Find where the given text appears and provide that cell's center as [X, Y] coordinate. 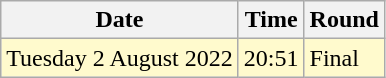
Tuesday 2 August 2022 [120, 58]
Final [344, 58]
Date [120, 20]
Round [344, 20]
20:51 [271, 58]
Time [271, 20]
